From the cell containing the given text, extract its center point as [x, y] coordinate. 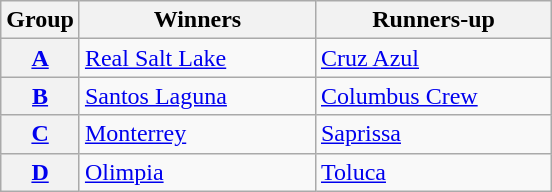
Santos Laguna [197, 96]
Real Salt Lake [197, 58]
Columbus Crew [433, 96]
Toluca [433, 172]
Winners [197, 20]
Runners-up [433, 20]
Group [40, 20]
C [40, 134]
A [40, 58]
Cruz Azul [433, 58]
B [40, 96]
Monterrey [197, 134]
Saprissa [433, 134]
Olimpia [197, 172]
D [40, 172]
